Determine the [X, Y] coordinate at the center of the cell enclosing the given text.  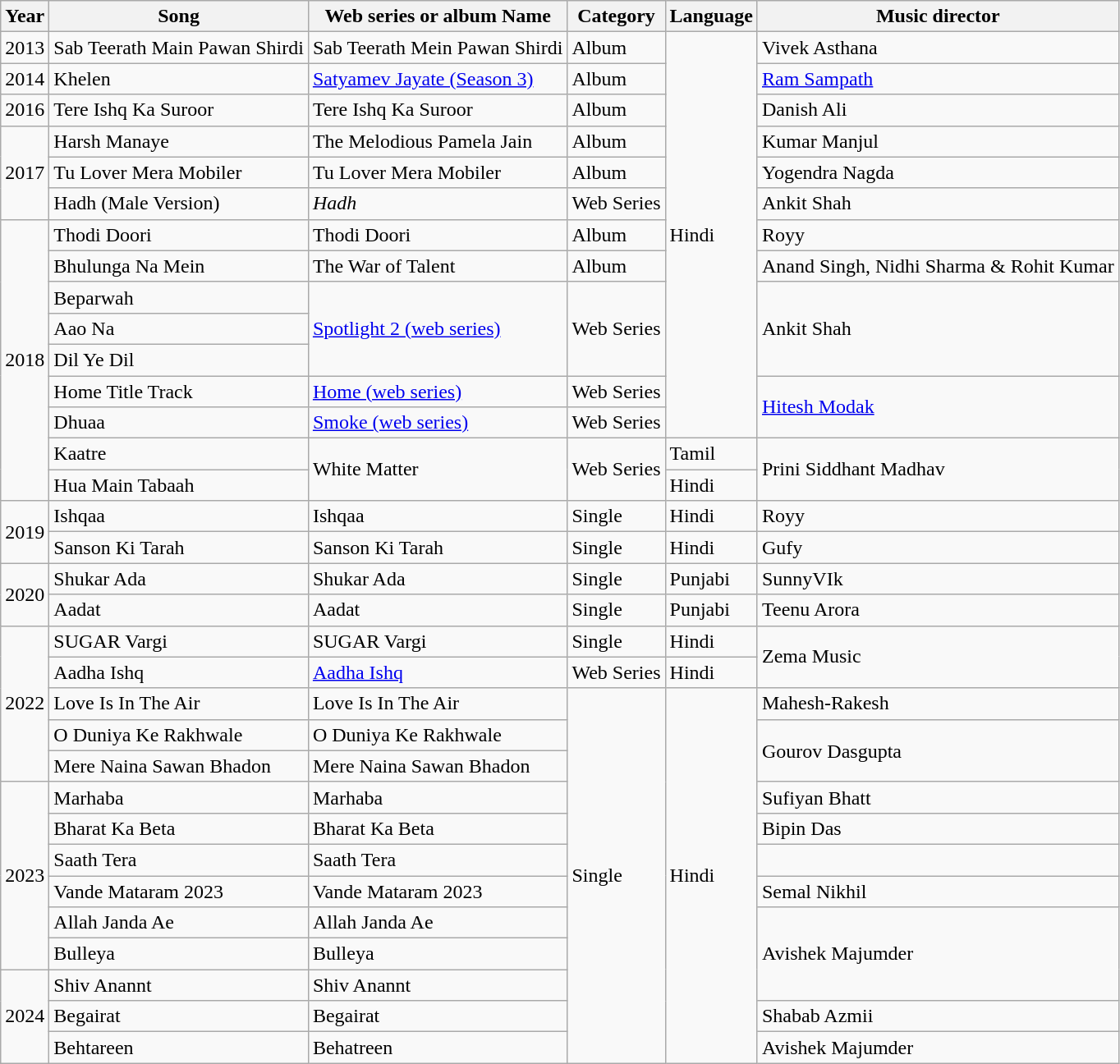
Satyamev Jayate (Season 3) [438, 79]
Language [711, 16]
Hadh (Male Version) [179, 204]
Prini Siddhant Madhav [938, 470]
Home Title Track [179, 392]
Home (web series) [438, 392]
2019 [25, 532]
Behtareen [179, 1048]
Gourov Dasgupta [938, 750]
Tamil [711, 454]
Mahesh-Rakesh [938, 704]
Hitesh Modak [938, 407]
Gufy [938, 548]
Hadh [438, 204]
Web series or album Name [438, 16]
Kaatre [179, 454]
Zema Music [938, 657]
SunnyVIk [938, 579]
Sab Teerath Main Pawan Shirdi [179, 48]
Year [25, 16]
2020 [25, 594]
2018 [25, 360]
Ram Sampath [938, 79]
White Matter [438, 470]
The War of Talent [438, 266]
Danish Ali [938, 110]
Hua Main Tabaah [179, 485]
Kumar Manjul [938, 141]
Shabab Azmii [938, 1016]
The Melodious Pamela Jain [438, 141]
2014 [25, 79]
Semal Nikhil [938, 891]
Bhulunga Na Mein [179, 266]
Harsh Manaye [179, 141]
Khelen [179, 79]
Behatreen [438, 1048]
Spotlight 2 (web series) [438, 328]
Dhuaa [179, 423]
Aao Na [179, 328]
Bipin Das [938, 828]
2022 [25, 704]
Sab Teerath Mein Pawan Shirdi [438, 48]
Category [616, 16]
Anand Singh, Nidhi Sharma & Rohit Kumar [938, 266]
Yogendra Nagda [938, 172]
Teenu Arora [938, 610]
Music director [938, 16]
2017 [25, 172]
Dil Ye Dil [179, 360]
Sufiyan Bhatt [938, 797]
Vivek Asthana [938, 48]
2023 [25, 875]
2013 [25, 48]
2024 [25, 1016]
Beparwah [179, 297]
Song [179, 16]
Smoke (web series) [438, 423]
2016 [25, 110]
